Find where the given text appears and provide that cell's center as (X, Y) coordinate. 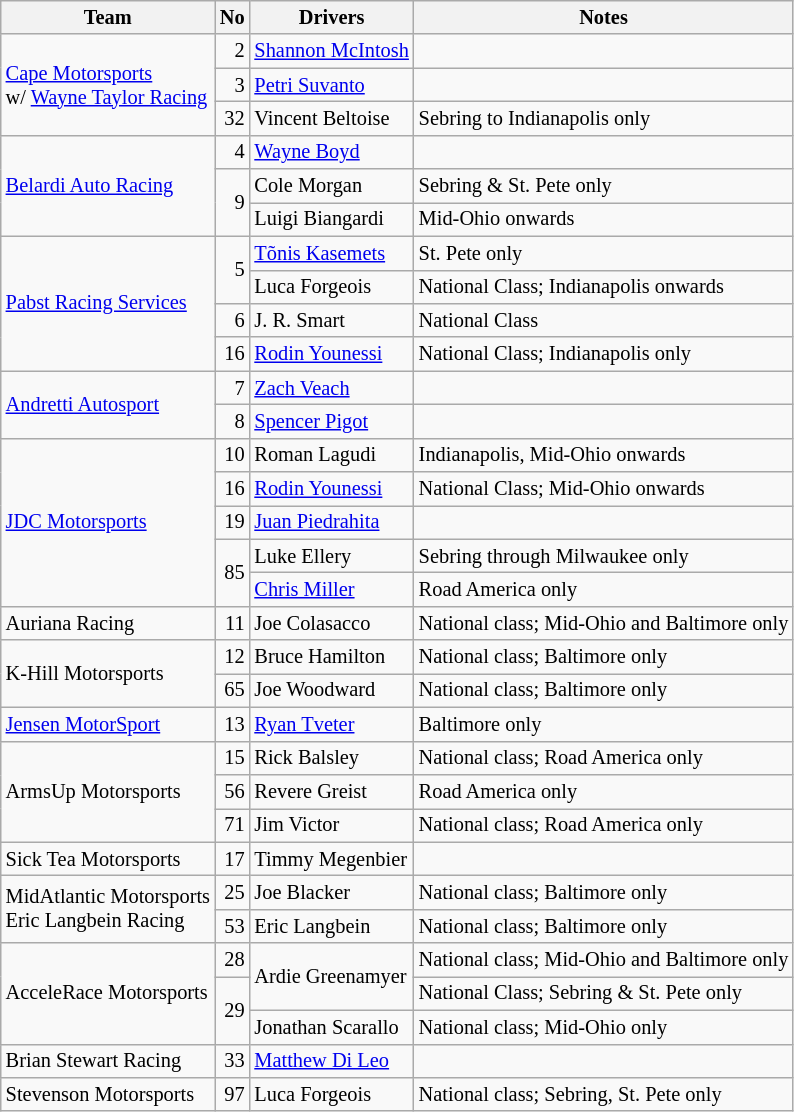
Joe Colasacco (331, 623)
Bruce Hamilton (331, 657)
9 (232, 202)
Eric Langbein (331, 926)
National class; Mid-Ohio only (604, 1027)
Spencer Pigot (331, 421)
Shannon McIntosh (331, 51)
Brian Stewart Racing (108, 1061)
12 (232, 657)
Notes (604, 17)
Sebring & St. Pete only (604, 186)
Joe Woodward (331, 690)
11 (232, 623)
Roman Lagudi (331, 455)
National Class; Indianapolis onwards (604, 287)
National Class; Sebring & St. Pete only (604, 993)
Sebring to Indianapolis only (604, 118)
K-Hill Motorsports (108, 674)
Jonathan Scarallo (331, 1027)
5 (232, 270)
Sebring through Milwaukee only (604, 556)
56 (232, 791)
Revere Greist (331, 791)
Rick Balsley (331, 758)
7 (232, 388)
Jim Victor (331, 825)
8 (232, 421)
85 (232, 572)
65 (232, 690)
National Class (604, 320)
National Class; Mid-Ohio onwards (604, 489)
Vincent Beltoise (331, 118)
Zach Veach (331, 388)
Auriana Racing (108, 623)
Drivers (331, 17)
JDC Motorsports (108, 522)
Ardie Greenamyer (331, 976)
Baltimore only (604, 724)
Cole Morgan (331, 186)
Matthew Di Leo (331, 1061)
ArmsUp Motorsports (108, 792)
Joe Blacker (331, 892)
10 (232, 455)
Ryan Tveter (331, 724)
Pabst Racing Services (108, 304)
St. Pete only (604, 253)
25 (232, 892)
National class; Sebring, St. Pete only (604, 1094)
National Class; Indianapolis only (604, 354)
AcceleRace Motorsports (108, 994)
29 (232, 1010)
15 (232, 758)
19 (232, 522)
MidAtlantic Motorsports Eric Langbein Racing (108, 908)
28 (232, 960)
Team (108, 17)
Wayne Boyd (331, 152)
4 (232, 152)
32 (232, 118)
Cape Motorsportsw/ Wayne Taylor Racing (108, 84)
No (232, 17)
Luigi Biangardi (331, 219)
Timmy Megenbier (331, 859)
Tõnis Kasemets (331, 253)
Belardi Auto Racing (108, 186)
Luke Ellery (331, 556)
Petri Suvanto (331, 85)
J. R. Smart (331, 320)
Stevenson Motorsports (108, 1094)
97 (232, 1094)
33 (232, 1061)
Indianapolis, Mid-Ohio onwards (604, 455)
17 (232, 859)
Juan Piedrahita (331, 522)
71 (232, 825)
13 (232, 724)
Jensen MotorSport (108, 724)
53 (232, 926)
Mid-Ohio onwards (604, 219)
Andretti Autosport (108, 404)
6 (232, 320)
2 (232, 51)
3 (232, 85)
Chris Miller (331, 589)
Sick Tea Motorsports (108, 859)
